Scan for the cell matching the given text and deliver its (x, y) coordinate at center. 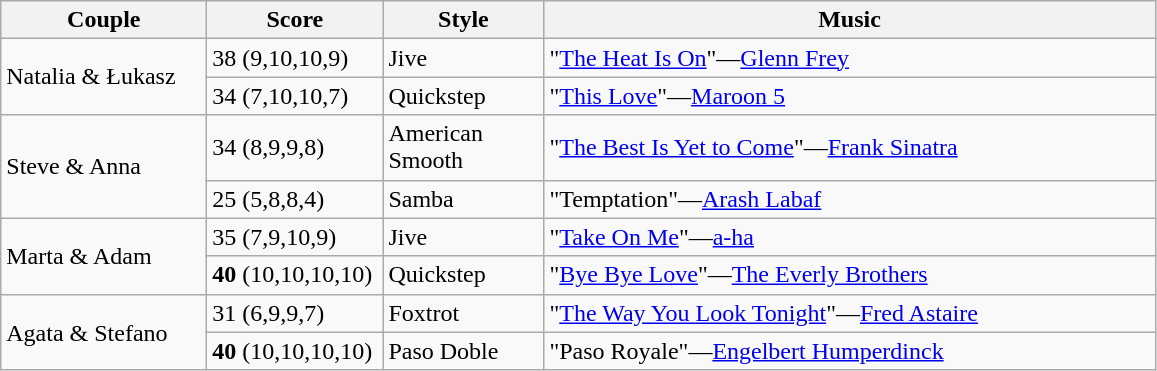
Music (850, 20)
"Paso Royale"—Engelbert Humperdinck (850, 351)
"This Love"—Maroon 5 (850, 96)
Couple (104, 20)
34 (8,9,9,8) (295, 148)
34 (7,10,10,7) (295, 96)
"The Best Is Yet to Come"—Frank Sinatra (850, 148)
25 (5,8,8,4) (295, 199)
Agata & Stefano (104, 332)
35 (7,9,10,9) (295, 237)
Steve & Anna (104, 166)
31 (6,9,9,7) (295, 313)
38 (9,10,10,9) (295, 58)
"The Way You Look Tonight"—Fred Astaire (850, 313)
"The Heat Is On"—Glenn Frey (850, 58)
Style (464, 20)
"Bye Bye Love"—The Everly Brothers (850, 275)
Foxtrot (464, 313)
Score (295, 20)
American Smooth (464, 148)
Natalia & Łukasz (104, 77)
"Temptation"—Arash Labaf (850, 199)
Paso Doble (464, 351)
Marta & Adam (104, 256)
Samba (464, 199)
"Take On Me"—a-ha (850, 237)
